Output the (X, Y) coordinate of the center of the cell containing the given text.  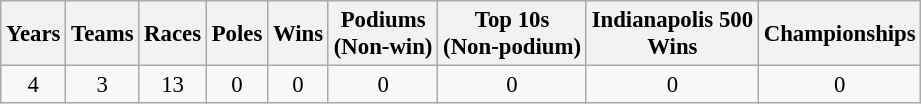
Indianapolis 500Wins (672, 34)
Races (173, 34)
Years (34, 34)
3 (102, 85)
Poles (236, 34)
Wins (298, 34)
Championships (840, 34)
Podiums(Non-win) (382, 34)
13 (173, 85)
Teams (102, 34)
Top 10s(Non-podium) (512, 34)
4 (34, 85)
